From the cell containing the given text, extract its center point as [x, y] coordinate. 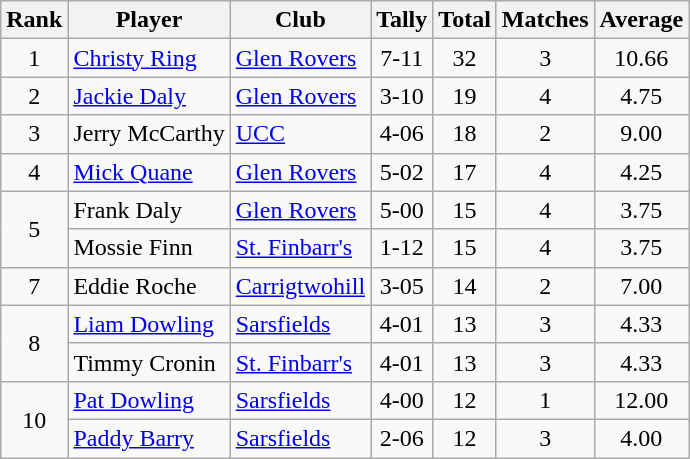
17 [465, 172]
4.25 [642, 172]
Frank Daly [149, 210]
18 [465, 134]
Club [300, 20]
Pat Dowling [149, 400]
Mick Quane [149, 172]
Total [465, 20]
9.00 [642, 134]
10 [34, 419]
14 [465, 286]
Eddie Roche [149, 286]
4.75 [642, 96]
7 [34, 286]
Jackie Daly [149, 96]
4-06 [402, 134]
3-10 [402, 96]
Timmy Cronin [149, 362]
7.00 [642, 286]
Carrigtwohill [300, 286]
19 [465, 96]
10.66 [642, 58]
4.00 [642, 438]
5-00 [402, 210]
Tally [402, 20]
Liam Dowling [149, 324]
UCC [300, 134]
3-05 [402, 286]
Player [149, 20]
4-00 [402, 400]
12.00 [642, 400]
5-02 [402, 172]
Jerry McCarthy [149, 134]
7-11 [402, 58]
Mossie Finn [149, 248]
1-12 [402, 248]
2-06 [402, 438]
8 [34, 343]
32 [465, 58]
Average [642, 20]
Rank [34, 20]
Paddy Barry [149, 438]
Christy Ring [149, 58]
Matches [545, 20]
5 [34, 229]
